Detect which cell encompasses the target text, then output its (x, y) center coordinate. 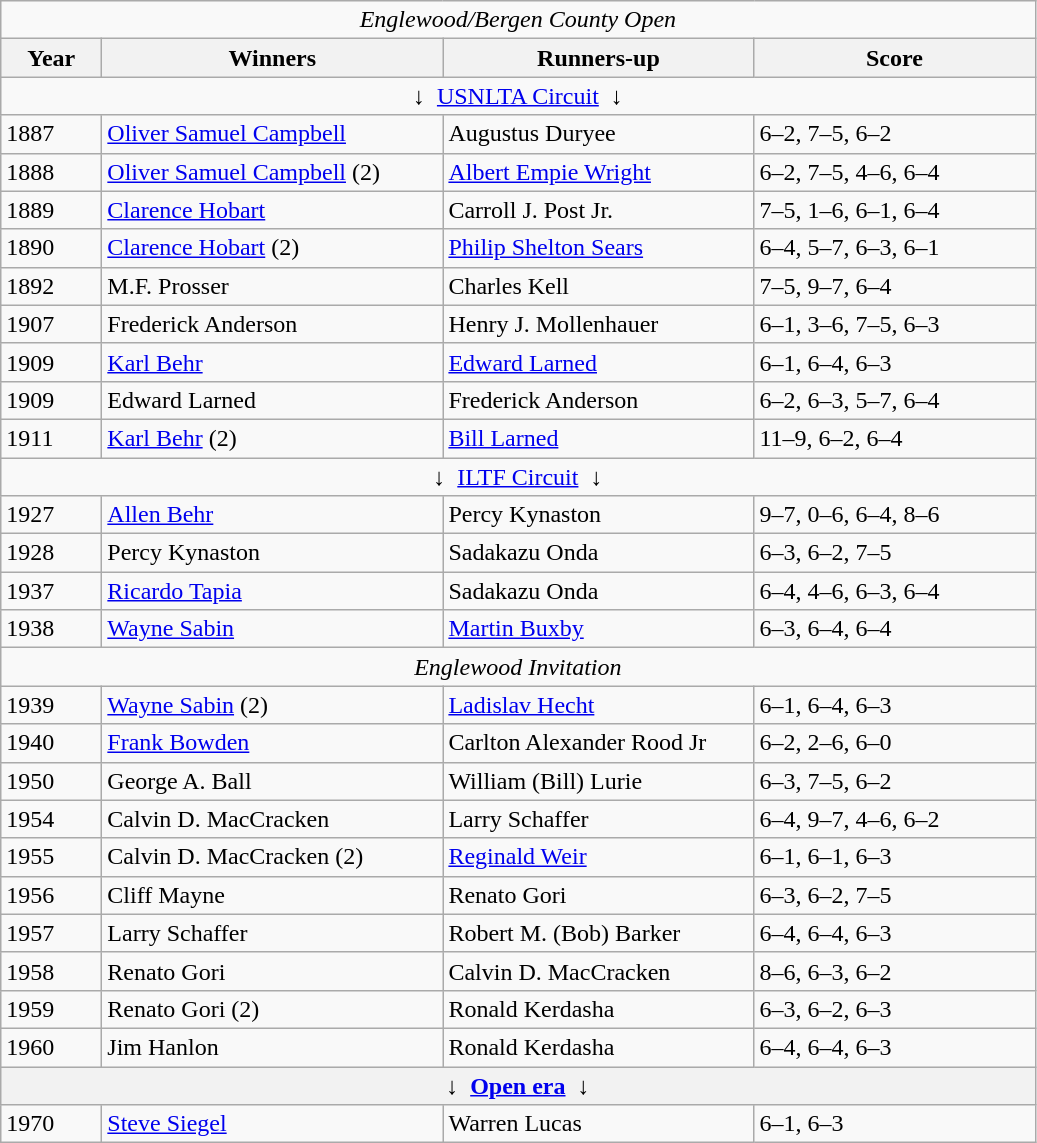
Augustus Duryee (598, 134)
1960 (52, 1047)
Reginald Weir (598, 857)
1928 (52, 553)
1907 (52, 324)
M.F. Prosser (272, 286)
Henry J. Mollenhauer (598, 324)
1911 (52, 438)
1959 (52, 1009)
6–2, 2–6, 6–0 (894, 743)
Ladislav Hecht (598, 705)
↓ USNLTA Circuit ↓ (518, 96)
Frank Bowden (272, 743)
Warren Lucas (598, 1124)
6–1, 3–6, 7–5, 6–3 (894, 324)
Englewood/Bergen County Open (518, 20)
1889 (52, 210)
Cliff Mayne (272, 895)
1887 (52, 134)
6–3, 6–2, 6–3 (894, 1009)
6–2, 7–5, 4–6, 6–4 (894, 172)
1939 (52, 705)
7–5, 1–6, 6–1, 6–4 (894, 210)
1950 (52, 781)
Steve Siegel (272, 1124)
Albert Empie Wright (598, 172)
1955 (52, 857)
Clarence Hobart (272, 210)
Wayne Sabin (2) (272, 705)
6–3, 6–4, 6–4 (894, 629)
Englewood Invitation (518, 667)
Oliver Samuel Campbell (272, 134)
Philip Shelton Sears (598, 248)
1892 (52, 286)
7–5, 9–7, 6–4 (894, 286)
1956 (52, 895)
6–4, 9–7, 4–6, 6–2 (894, 819)
6–1, 6–1, 6–3 (894, 857)
Ricardo Tapia (272, 591)
Wayne Sabin (272, 629)
Oliver Samuel Campbell (2) (272, 172)
↓ Open era ↓ (518, 1085)
6–4, 5–7, 6–3, 6–1 (894, 248)
Martin Buxby (598, 629)
1937 (52, 591)
6–2, 6–3, 5–7, 6–4 (894, 400)
11–9, 6–2, 6–4 (894, 438)
Renato Gori (2) (272, 1009)
Allen Behr (272, 515)
1938 (52, 629)
Year (52, 58)
Charles Kell (598, 286)
1970 (52, 1124)
1957 (52, 933)
1888 (52, 172)
Carlton Alexander Rood Jr (598, 743)
Jim Hanlon (272, 1047)
Clarence Hobart (2) (272, 248)
Runners-up (598, 58)
Winners (272, 58)
↓ ILTF Circuit ↓ (518, 477)
6–2, 7–5, 6–2 (894, 134)
Carroll J. Post Jr. (598, 210)
6–3, 7–5, 6–2 (894, 781)
Bill Larned (598, 438)
9–7, 0–6, 6–4, 8–6 (894, 515)
Calvin D. MacCracken (2) (272, 857)
Score (894, 58)
1927 (52, 515)
Karl Behr (2) (272, 438)
William (Bill) Lurie (598, 781)
6–4, 4–6, 6–3, 6–4 (894, 591)
1890 (52, 248)
1958 (52, 971)
Robert M. (Bob) Barker (598, 933)
8–6, 6–3, 6–2 (894, 971)
6–1, 6–3 (894, 1124)
1940 (52, 743)
1954 (52, 819)
Karl Behr (272, 362)
George A. Ball (272, 781)
